Extract the [X, Y] coordinate from the center of the cell holding the provided text.  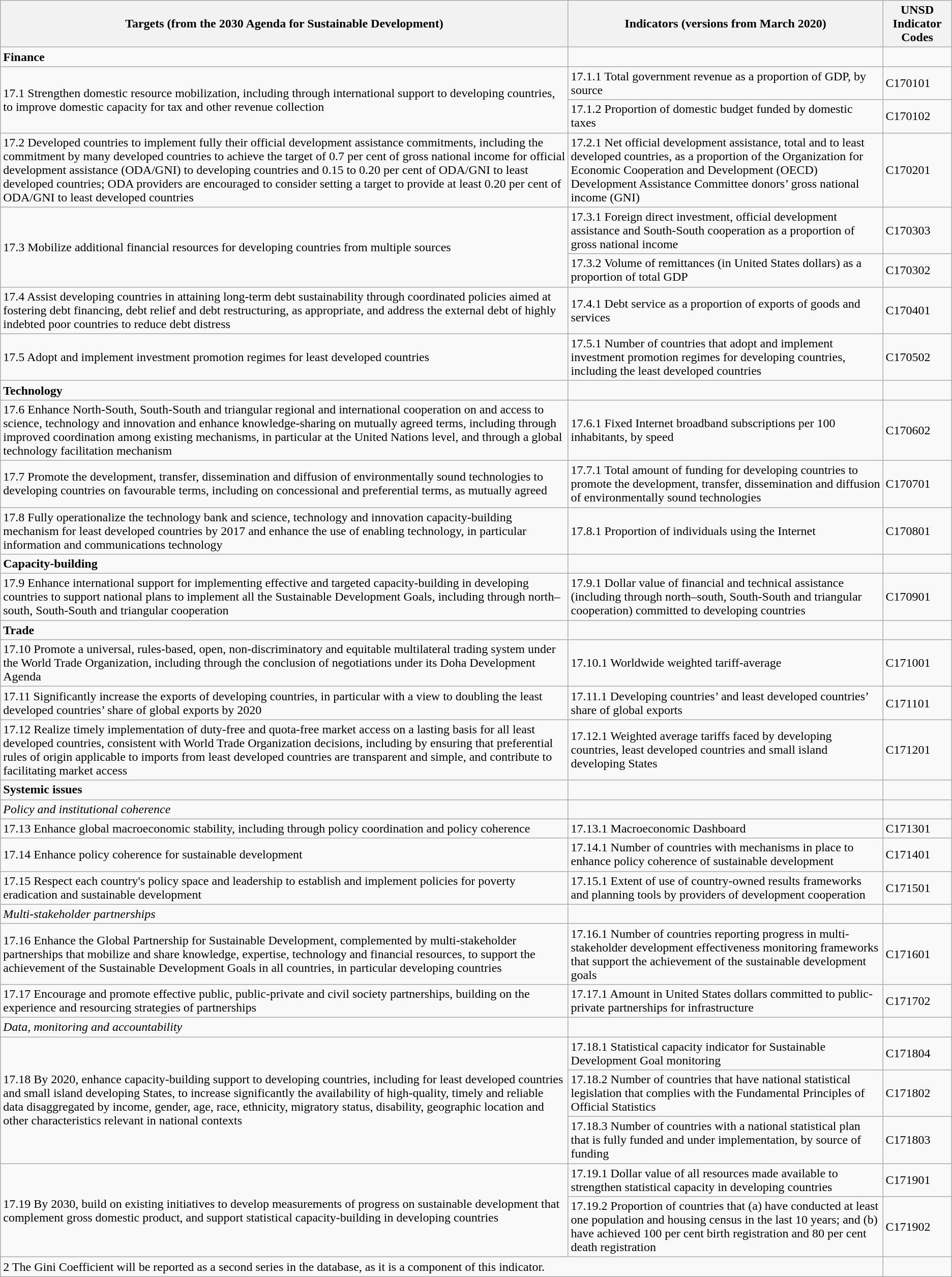
C171501 [917, 888]
C171601 [917, 954]
Systemic issues [284, 790]
C170303 [917, 230]
17.15 Respect each country's policy space and leadership to establish and implement policies for poverty eradication and sustainable development [284, 888]
UNSD Indicator Codes [917, 24]
2 The Gini Coefficient will be reported as a second series in the database, as it is a component of this indicator. [441, 1267]
C171804 [917, 1053]
17.19.1 Dollar value of all resources made available to strengthen statistical capacity in developing countries [725, 1180]
C170302 [917, 271]
C171301 [917, 828]
Policy and institutional coherence [284, 809]
17.1.1 Total government revenue as a proportion of GDP, by source [725, 83]
Data, monitoring and accountability [284, 1027]
Multi-stakeholder partnerships [284, 914]
C171802 [917, 1093]
17.13.1 Macroeconomic Dashboard [725, 828]
C171901 [917, 1180]
17.11.1 Developing countries’ and least developed countries’ share of global exports [725, 703]
17.5 Adopt and implement investment promotion regimes for least developed countries [284, 357]
17.8.1 Proportion of individuals using the Internet [725, 531]
C171101 [917, 703]
C170102 [917, 116]
17.6.1 Fixed Internet broadband subscriptions per 100 inhabitants, by speed [725, 430]
C170502 [917, 357]
C171702 [917, 1001]
17.12.1 Weighted average tariffs faced by developing countries, least developed countries and small island developing States [725, 750]
C171001 [917, 663]
17.10.1 Worldwide weighted tariff-average [725, 663]
C170801 [917, 531]
17.4.1 Debt service as a proportion of exports of goods and services [725, 310]
C170201 [917, 170]
C170101 [917, 83]
C170901 [917, 597]
Capacity-building [284, 564]
Targets (from the 2030 Agenda for Sustainable Development) [284, 24]
17.5.1 Number of countries that adopt and implement investment promotion regimes for developing countries, including the least developed countries [725, 357]
C170602 [917, 430]
17.18.2 Number of countries that have national statistical legislation that complies with the Fundamental Principles of Official Statistics [725, 1093]
C171803 [917, 1140]
17.17.1 Amount in United States dollars committed to public-private partnerships for infrastructure [725, 1001]
C171401 [917, 854]
C170701 [917, 484]
Finance [284, 57]
17.13 Enhance global macroeconomic stability, including through policy coordination and policy coherence [284, 828]
C170401 [917, 310]
17.14 Enhance policy coherence for sustainable development [284, 854]
17.18.3 Number of countries with a national statistical plan that is fully funded and under implementation, by source of funding [725, 1140]
17.14.1 Number of countries with mechanisms in place to enhance policy coherence of sustainable development [725, 854]
17.15.1 Extent of use of country-owned results frameworks and planning tools by providers of development cooperation [725, 888]
Technology [284, 390]
17.1.2 Proportion of domestic budget funded by domestic taxes [725, 116]
C171201 [917, 750]
17.3 Mobilize additional financial resources for developing countries from multiple sources [284, 247]
Trade [284, 630]
Indicators (versions from March 2020) [725, 24]
C171902 [917, 1227]
17.18.1 Statistical capacity indicator for Sustainable Development Goal monitoring [725, 1053]
17.3.2 Volume of remittances (in United States dollars) as a proportion of total GDP [725, 271]
17.3.1 Foreign direct investment, official development assistance and South-South cooperation as a proportion of gross national income [725, 230]
